Capture the cell that displays the provided text and extract its (x, y) central coordinate. 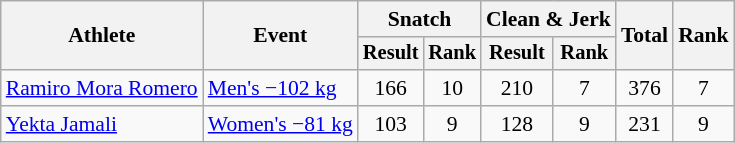
128 (517, 124)
Men's −102 kg (280, 88)
103 (391, 124)
210 (517, 88)
Women's −81 kg (280, 124)
10 (452, 88)
Ramiro Mora Romero (102, 88)
Yekta Jamali (102, 124)
166 (391, 88)
Clean & Jerk (548, 19)
231 (644, 124)
Athlete (102, 36)
Snatch (420, 19)
Total (644, 36)
Event (280, 36)
376 (644, 88)
